Pinpoint the cell where the given text exists, returning its [x, y] midpoint coordinate. 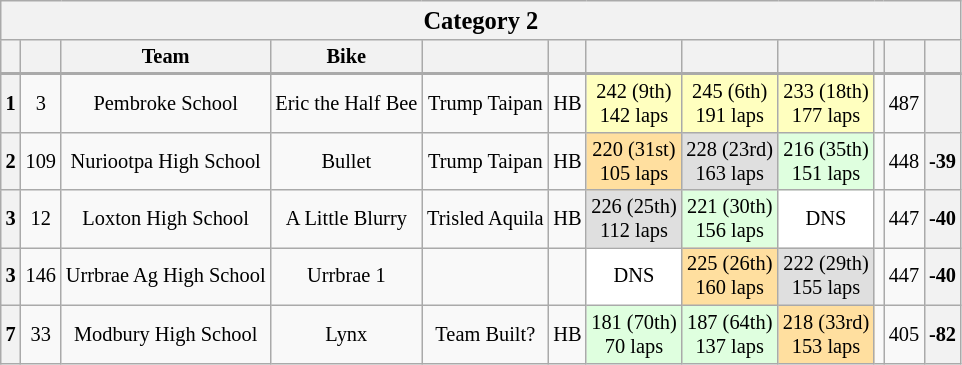
405 [904, 334]
109 [41, 161]
Category 2 [481, 20]
233 (18th)177 laps [826, 103]
Urrbrae Ag High School [166, 276]
Bullet [346, 161]
181 (70th)70 laps [634, 334]
Pembroke School [166, 103]
Team [166, 57]
226 (25th)112 laps [634, 219]
216 (35th)151 laps [826, 161]
7 [11, 334]
Lynx [346, 334]
-39 [942, 161]
Bike [346, 57]
Team Built? [485, 334]
1 [11, 103]
228 (23rd)163 laps [730, 161]
222 (29th)155 laps [826, 276]
Nuriootpa High School [166, 161]
225 (26th)160 laps [730, 276]
448 [904, 161]
-82 [942, 334]
Trisled Aquila [485, 219]
221 (30th)156 laps [730, 219]
220 (31st)105 laps [634, 161]
187 (64th)137 laps [730, 334]
Eric the Half Bee [346, 103]
Urrbrae 1 [346, 276]
218 (33rd)153 laps [826, 334]
242 (9th)142 laps [634, 103]
146 [41, 276]
2 [11, 161]
12 [41, 219]
A Little Blurry [346, 219]
Modbury High School [166, 334]
Loxton High School [166, 219]
245 (6th)191 laps [730, 103]
33 [41, 334]
487 [904, 103]
